Return the (X, Y) coordinate for the center point of the cell that contains the specified text.  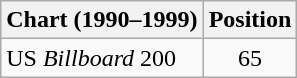
65 (250, 58)
Chart (1990–1999) (102, 20)
US Billboard 200 (102, 58)
Position (250, 20)
